Detect which cell encompasses the target text, then output its (X, Y) center coordinate. 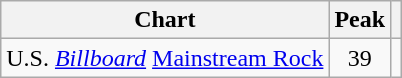
Chart (165, 20)
39 (360, 58)
U.S. Billboard Mainstream Rock (165, 58)
Peak (360, 20)
